Find where the given text appears and provide that cell's center as [X, Y] coordinate. 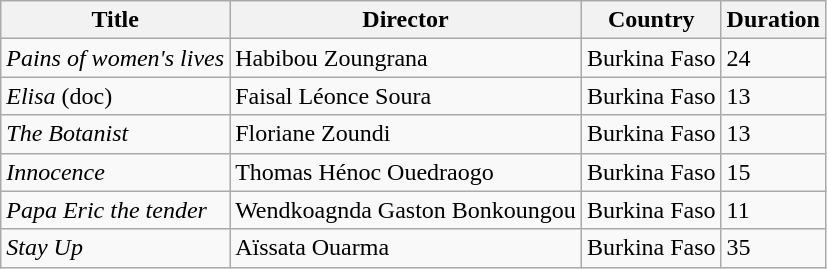
Elisa (doc) [116, 96]
Duration [773, 20]
35 [773, 248]
Floriane Zoundi [406, 134]
11 [773, 210]
Country [651, 20]
Thomas Hénoc Ouedraogo [406, 172]
The Botanist [116, 134]
24 [773, 58]
Habibou Zoungrana [406, 58]
Title [116, 20]
Innocence [116, 172]
Director [406, 20]
Stay Up [116, 248]
Pains of women's lives [116, 58]
Faisal Léonce Soura [406, 96]
Wendkoagnda Gaston Bonkoungou [406, 210]
Papa Eric the tender [116, 210]
15 [773, 172]
Aïssata Ouarma [406, 248]
